Capture the cell that displays the provided text and extract its [X, Y] central coordinate. 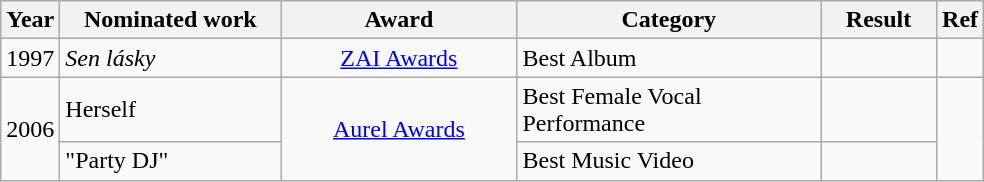
Result [878, 20]
Award [399, 20]
"Party DJ" [170, 161]
Best Album [669, 58]
2006 [30, 128]
Category [669, 20]
Sen lásky [170, 58]
Aurel Awards [399, 128]
ZAI Awards [399, 58]
1997 [30, 58]
Year [30, 20]
Best Music Video [669, 161]
Nominated work [170, 20]
Ref [960, 20]
Herself [170, 110]
Best Female Vocal Performance [669, 110]
